Capture the cell that displays the provided text and extract its (X, Y) central coordinate. 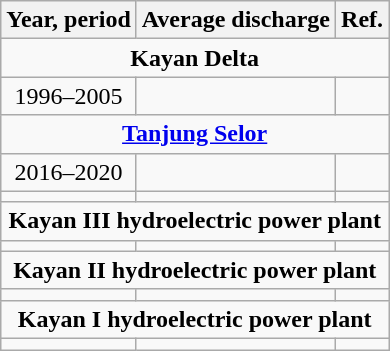
Tanjung Selor (195, 134)
Ref. (362, 20)
Year, period (69, 20)
Kayan II hydroelectric power plant (195, 270)
2016–2020 (69, 172)
1996–2005 (69, 96)
Kayan I hydroelectric power plant (195, 319)
Kayan Delta (195, 58)
Kayan III hydroelectric power plant (195, 221)
Average discharge (236, 20)
